Determine the (X, Y) coordinate at the center of the cell enclosing the given text.  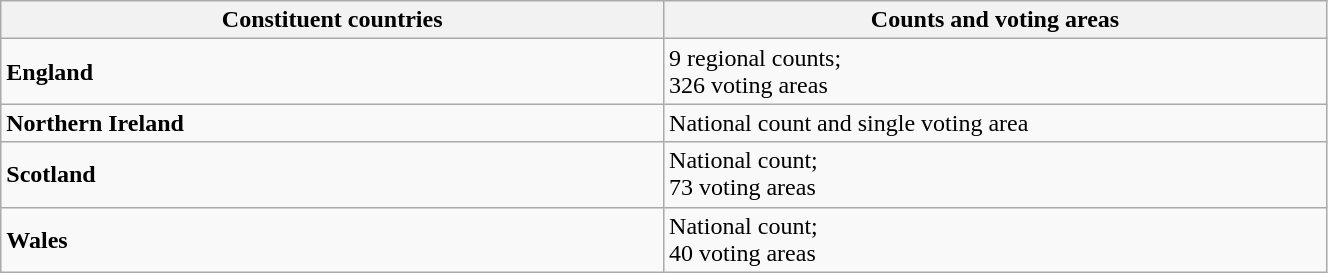
Scotland (332, 174)
England (332, 72)
Wales (332, 240)
National count;40 voting areas (996, 240)
9 regional counts;326 voting areas (996, 72)
Constituent countries (332, 20)
National count and single voting area (996, 123)
Northern Ireland (332, 123)
Counts and voting areas (996, 20)
National count;73 voting areas (996, 174)
